Output the [X, Y] coordinate of the center of the cell containing the given text.  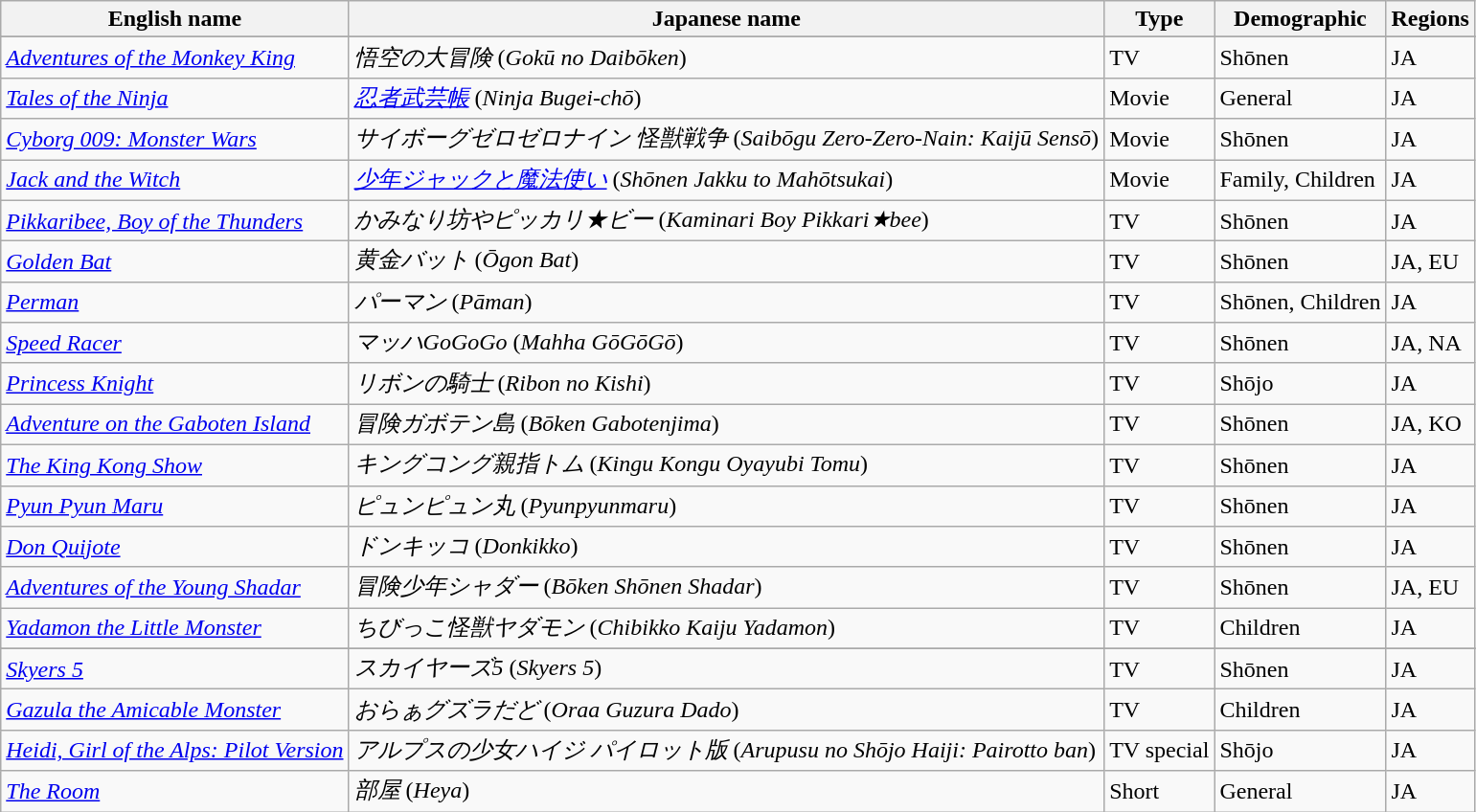
JA, NA [1430, 343]
JA, KO [1430, 425]
Regions [1430, 19]
Skyers 5 [174, 668]
黄金バット (Ōgon Bat) [726, 262]
Tales of the Ninja [174, 98]
TV special [1159, 751]
忍者武芸帳 (Ninja Bugei-chō) [726, 98]
スカイヤーズ5 (Skyers 5) [726, 668]
Japanese name [726, 19]
悟空の大冒険 (Gokū no Daibōken) [726, 57]
アルプスの少女ハイジ パイロット版 (Arupusu no Shōjo Haiji: Pairotto ban) [726, 751]
Shōnen, Children [1301, 303]
Short [1159, 791]
Adventures of the Monkey King [174, 57]
Jack and the Witch [174, 180]
ピュンピュン丸 (Pyunpyunmaru) [726, 506]
Family, Children [1301, 180]
ドンキッコ (Donkikko) [726, 548]
冒険少年シャダー (Bōken Shōnen Shadar) [726, 588]
少年ジャックと魔法使い (Shōnen Jakku to Mahōtsukai) [726, 180]
Pyun Pyun Maru [174, 506]
The Room [174, 791]
Golden Bat [174, 262]
Heidi, Girl of the Alps: Pilot Version [174, 751]
Adventures of the Young Shadar [174, 588]
Cyborg 009: Monster Wars [174, 140]
The King Kong Show [174, 465]
English name [174, 19]
Gazula the Amicable Monster [174, 710]
Yadamon the Little Monster [174, 628]
おらぁグズラだど (Oraa Guzura Dado) [726, 710]
キングコング親指トム (Kingu Kongu Oyayubi Tomu) [726, 465]
マッハGoGoGo (Mahha GōGōGō) [726, 343]
部屋 (Heya) [726, 791]
かみなり坊やピッカリ★ビー (Kaminari Boy Pikkari★bee) [726, 220]
Perman [174, 303]
Demographic [1301, 19]
ちびっこ怪獣ヤダモン (Chibikko Kaiju Yadamon) [726, 628]
Type [1159, 19]
冒険ガボテン島 (Bōken Gabotenjima) [726, 425]
Adventure on the Gaboten Island [174, 425]
Princess Knight [174, 383]
サイボーグゼロゼロナイン 怪獣戦争 (Saibōgu Zero-Zero-Nain: Kaijū Sensō) [726, 140]
Speed Racer [174, 343]
Pikkaribee, Boy of the Thunders [174, 220]
Don Quijote [174, 548]
リボンの騎士 (Ribon no Kishi) [726, 383]
パーマン (Pāman) [726, 303]
